Scan for the cell matching the given text and deliver its (x, y) coordinate at center. 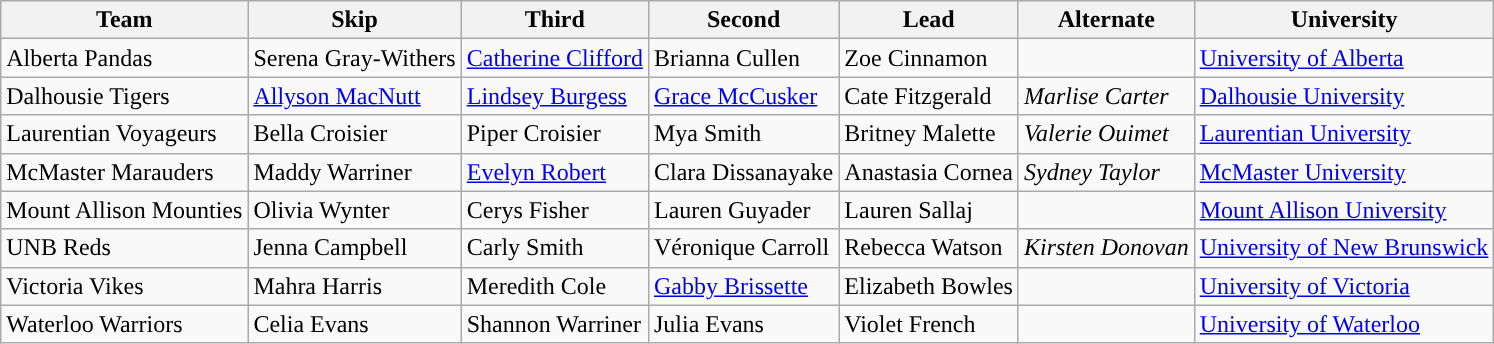
Gabby Brissette (743, 286)
Victoria Vikes (124, 286)
Serena Gray-Withers (354, 58)
University (1344, 20)
University of New Brunswick (1344, 248)
Mya Smith (743, 134)
Elizabeth Bowles (929, 286)
Véronique Carroll (743, 248)
Violet French (929, 324)
Lindsey Burgess (554, 96)
Second (743, 20)
Jenna Campbell (354, 248)
Anastasia Cornea (929, 172)
McMaster University (1344, 172)
Rebecca Watson (929, 248)
Valerie Ouimet (1106, 134)
Carly Smith (554, 248)
Catherine Clifford (554, 58)
Skip (354, 20)
Maddy Warriner (354, 172)
Team (124, 20)
Sydney Taylor (1106, 172)
Lauren Sallaj (929, 210)
Allyson MacNutt (354, 96)
Lead (929, 20)
Clara Dissanayake (743, 172)
Cerys Fisher (554, 210)
Third (554, 20)
University of Waterloo (1344, 324)
Laurentian University (1344, 134)
Grace McCusker (743, 96)
Laurentian Voyageurs (124, 134)
Lauren Guyader (743, 210)
Olivia Wynter (354, 210)
Alternate (1106, 20)
UNB Reds (124, 248)
Mount Allison Mounties (124, 210)
Marlise Carter (1106, 96)
University of Alberta (1344, 58)
McMaster Marauders (124, 172)
Bella Croisier (354, 134)
Celia Evans (354, 324)
Zoe Cinnamon (929, 58)
Mount Allison University (1344, 210)
Dalhousie University (1344, 96)
Julia Evans (743, 324)
Cate Fitzgerald (929, 96)
Piper Croisier (554, 134)
Evelyn Robert (554, 172)
Meredith Cole (554, 286)
Britney Malette (929, 134)
University of Victoria (1344, 286)
Waterloo Warriors (124, 324)
Alberta Pandas (124, 58)
Brianna Cullen (743, 58)
Mahra Harris (354, 286)
Kirsten Donovan (1106, 248)
Dalhousie Tigers (124, 96)
Shannon Warriner (554, 324)
